Scan for the cell matching the given text and deliver its [x, y] coordinate at center. 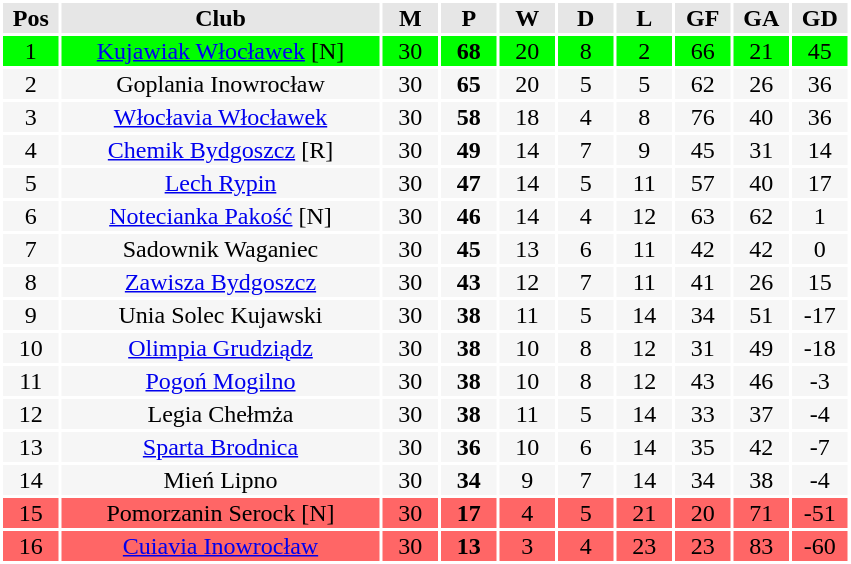
51 [762, 315]
GF [703, 18]
-7 [820, 447]
Chemik Bydgoszcz [R] [221, 150]
M [410, 18]
37 [762, 414]
P [469, 18]
W [528, 18]
0 [820, 249]
65 [469, 84]
Pomorzanin Serock [N] [221, 513]
Sadownik Waganiec [221, 249]
Włocłavia Włocławek [221, 117]
83 [762, 546]
Pos [31, 18]
D [586, 18]
16 [31, 546]
35 [703, 447]
76 [703, 117]
Mień Lipno [221, 480]
Notecianka Pakość [N] [221, 216]
Olimpia Grudziądz [221, 348]
47 [469, 183]
Zawisza Bydgoszcz [221, 282]
33 [703, 414]
Sparta Brodnica [221, 447]
GD [820, 18]
Cuiavia Inowrocław [221, 546]
68 [469, 51]
Legia Chełmża [221, 414]
58 [469, 117]
GA [762, 18]
Goplania Inowrocław [221, 84]
Lech Rypin [221, 183]
66 [703, 51]
L [644, 18]
Unia Solec Kujawski [221, 315]
63 [703, 216]
-17 [820, 315]
57 [703, 183]
-3 [820, 381]
Kujawiak Włocławek [N] [221, 51]
Club [221, 18]
18 [528, 117]
Pogoń Mogilno [221, 381]
-60 [820, 546]
-18 [820, 348]
41 [703, 282]
-51 [820, 513]
71 [762, 513]
